From the cell containing the given text, extract its center point as (x, y) coordinate. 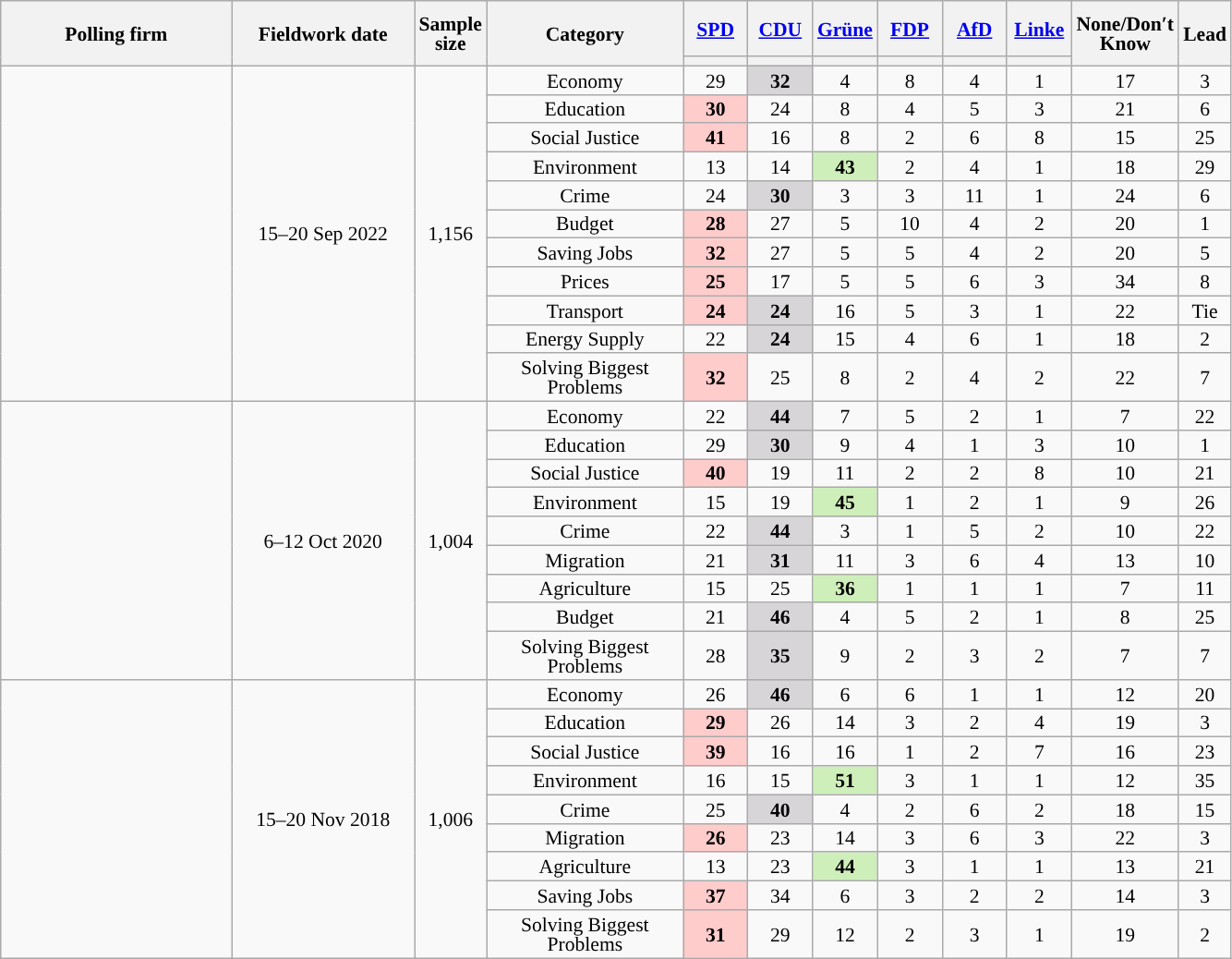
43 (845, 166)
CDU (780, 29)
45 (845, 503)
41 (716, 139)
None/Don′t Know (1125, 33)
Energy Supply (586, 338)
Prices (586, 281)
AfD (974, 29)
SPD (716, 29)
15–20 Nov 2018 (323, 819)
1,006 (450, 819)
Grüne (845, 29)
1,156 (450, 233)
Transport (586, 310)
Tie (1204, 310)
Linke (1039, 29)
Lead (1204, 33)
51 (845, 780)
6–12 Oct 2020 (323, 541)
Polling firm (116, 33)
Samplesize (450, 33)
37 (716, 896)
Category (586, 33)
36 (845, 588)
39 (716, 752)
FDP (910, 29)
1,004 (450, 541)
Fieldwork date (323, 33)
15–20 Sep 2022 (323, 233)
